Scan for the cell matching the given text and deliver its (x, y) coordinate at center. 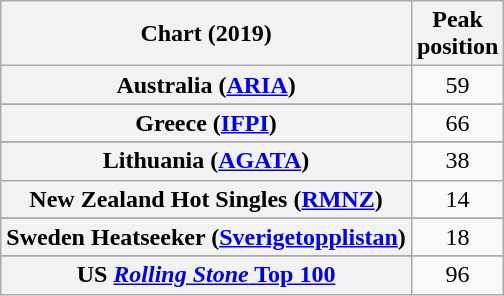
Chart (2019) (206, 34)
US Rolling Stone Top 100 (206, 275)
Greece (IFPI) (206, 123)
14 (457, 199)
Australia (ARIA) (206, 85)
Peakposition (457, 34)
Lithuania (AGATA) (206, 161)
66 (457, 123)
96 (457, 275)
18 (457, 237)
38 (457, 161)
Sweden Heatseeker (Sverigetopplistan) (206, 237)
New Zealand Hot Singles (RMNZ) (206, 199)
59 (457, 85)
